Search for the cell housing the specified text and yield its [X, Y] center coordinate. 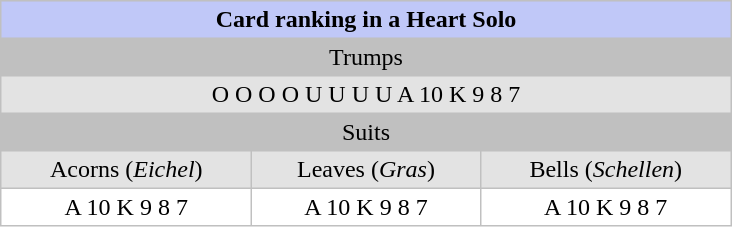
O O O O U U U U A 10 K 9 8 7 [366, 94]
Acorns (Eichel) [127, 170]
Leaves (Gras) [366, 170]
Suits [366, 132]
Card ranking in a Heart Solo [366, 20]
Bells (Schellen) [606, 170]
Trumps [366, 57]
